Find where the given text appears and provide that cell's center as (x, y) coordinate. 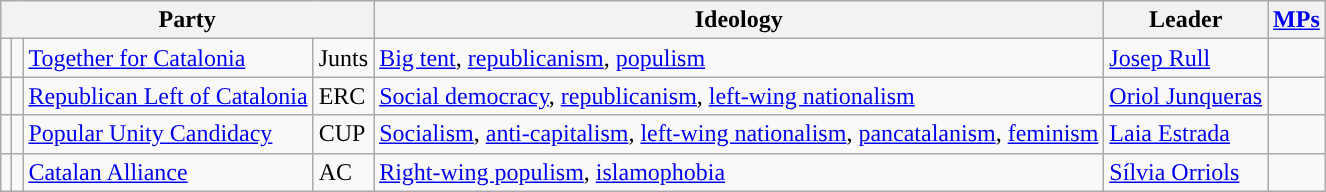
AC (343, 172)
Laia Estrada (1186, 134)
Ideology (739, 20)
Big tent, republicanism, populism (739, 58)
Junts (343, 58)
Popular Unity Candidacy (168, 134)
CUP (343, 134)
Right-wing populism, islamophobia (739, 172)
Party (188, 20)
MPs (1297, 20)
Sílvia Orriols (1186, 172)
Republican Left of Catalonia (168, 96)
ERC (343, 96)
Socialism, anti-capitalism, left-wing nationalism, pancatalanism, feminism (739, 134)
Oriol Junqueras (1186, 96)
Josep Rull (1186, 58)
Catalan Alliance (168, 172)
Together for Catalonia (168, 58)
Social democracy, republicanism, left-wing nationalism (739, 96)
Leader (1186, 20)
